For the text-containing cell, return its midpoint in (x, y) coordinate format. 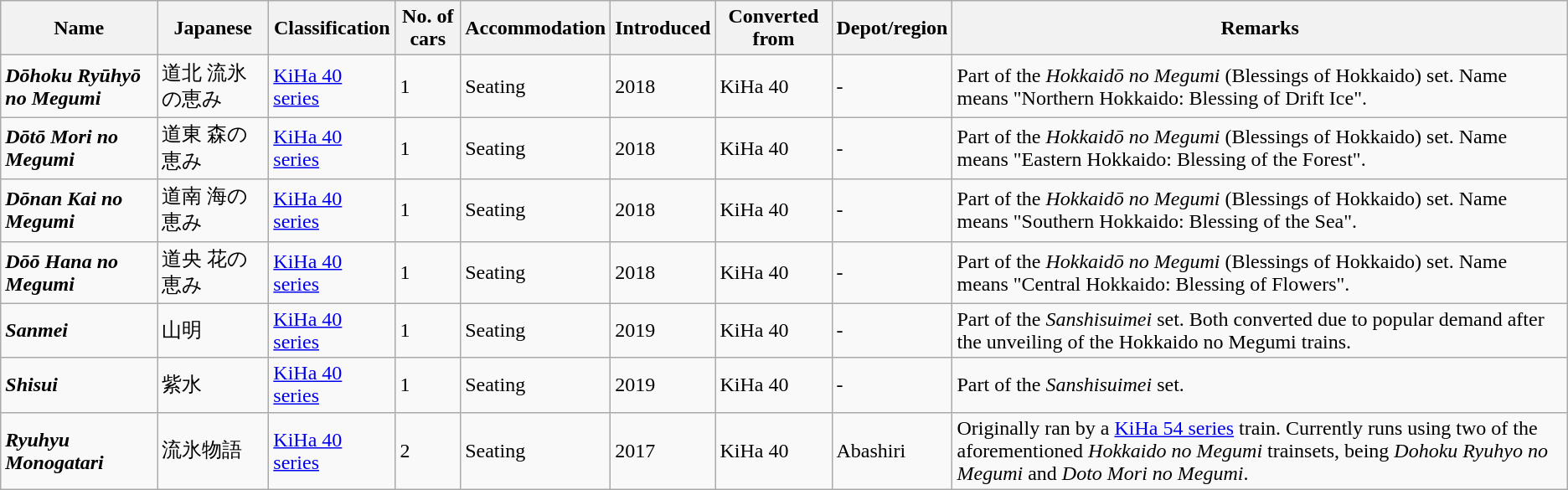
道央 花の恵み (213, 272)
Part of the Hokkaidō no Megumi (Blessings of Hokkaido) set. Name means "Southern Hokkaido: Blessing of the Sea". (1260, 210)
Depot/region (892, 28)
Part of the Sanshisuimei set. Both converted due to popular demand after the unveiling of the Hokkaido no Megumi trains. (1260, 330)
道南 海の恵み (213, 210)
Part of the Hokkaidō no Megumi (Blessings of Hokkaido) set. Name means "Central Hokkaido: Blessing of Flowers". (1260, 272)
Dōō Hana no Megumi (79, 272)
Name (79, 28)
Abashiri (892, 451)
Sanmei (79, 330)
Ryuhyu Monogatari (79, 451)
流氷物語 (213, 451)
Dōhoku Ryūhyō no Megumi (79, 86)
Remarks (1260, 28)
2 (428, 451)
道北 流氷の恵み (213, 86)
Classification (332, 28)
紫水 (213, 385)
Converted from (774, 28)
Part of the Sanshisuimei set. (1260, 385)
山明 (213, 330)
2017 (663, 451)
Part of the Hokkaidō no Megumi (Blessings of Hokkaido) set. Name means "Northern Hokkaido: Blessing of Drift Ice". (1260, 86)
Dōtō Mori no Megumi (79, 148)
Japanese (213, 28)
No. of cars (428, 28)
道東 森の恵み (213, 148)
Dōnan Kai no Megumi (79, 210)
Shisui (79, 385)
Accommodation (536, 28)
Introduced (663, 28)
Part of the Hokkaidō no Megumi (Blessings of Hokkaido) set. Name means "Eastern Hokkaido: Blessing of the Forest". (1260, 148)
